Extract the [x, y] coordinate from the center of the cell holding the provided text.  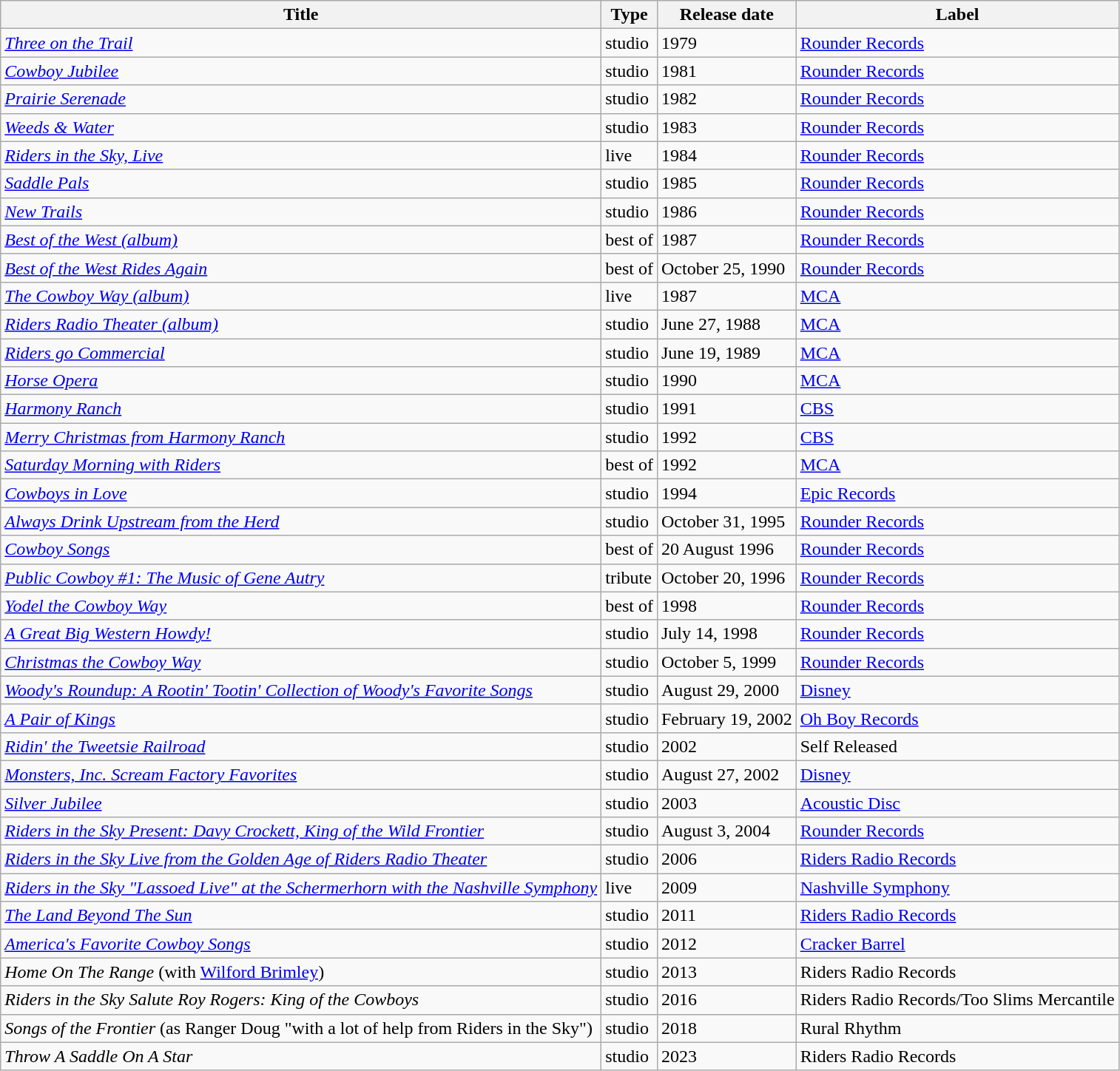
August 3, 2004 [726, 831]
Ridin' the Tweetsie Railroad [301, 746]
1986 [726, 212]
1982 [726, 99]
A Great Big Western Howdy! [301, 634]
October 5, 1999 [726, 662]
Saturday Morning with Riders [301, 465]
Weeds & Water [301, 127]
Best of the West (album) [301, 240]
Yodel the Cowboy Way [301, 606]
Always Drink Upstream from the Herd [301, 521]
Cracker Barrel [957, 944]
Cowboys in Love [301, 493]
2012 [726, 944]
Woody's Roundup: A Rootin' Tootin' Collection of Woody's Favorite Songs [301, 690]
2013 [726, 972]
October 31, 1995 [726, 521]
2023 [726, 1056]
The Land Beyond The Sun [301, 916]
2018 [726, 1028]
1998 [726, 606]
Three on the Trail [301, 43]
Nashville Symphony [957, 888]
Songs of the Frontier (as Ranger Doug "with a lot of help from Riders in the Sky") [301, 1028]
1991 [726, 409]
1981 [726, 71]
2016 [726, 1000]
June 27, 1988 [726, 324]
1984 [726, 155]
1994 [726, 493]
Home On The Range (with Wilford Brimley) [301, 972]
August 27, 2002 [726, 774]
Label [957, 15]
1990 [726, 381]
Riders in the Sky, Live [301, 155]
Title [301, 15]
October 20, 1996 [726, 578]
Riders in the Sky Present: Davy Crockett, King of the Wild Frontier [301, 831]
Public Cowboy #1: The Music of Gene Autry [301, 578]
Rural Rhythm [957, 1028]
Merry Christmas from Harmony Ranch [301, 437]
Horse Opera [301, 381]
20 August 1996 [726, 550]
Riders go Commercial [301, 353]
Silver Jubilee [301, 803]
tribute [630, 578]
Release date [726, 15]
August 29, 2000 [726, 690]
Type [630, 15]
2011 [726, 916]
Prairie Serenade [301, 99]
Monsters, Inc. Scream Factory Favorites [301, 774]
Riders in the Sky "Lassoed Live" at the Schermerhorn with the Nashville Symphony [301, 888]
A Pair of Kings [301, 718]
Acoustic Disc [957, 803]
1985 [726, 183]
Riders Radio Theater (album) [301, 324]
Epic Records [957, 493]
Throw A Saddle On A Star [301, 1056]
2006 [726, 859]
America's Favorite Cowboy Songs [301, 944]
Self Released [957, 746]
New Trails [301, 212]
February 19, 2002 [726, 718]
1979 [726, 43]
Christmas the Cowboy Way [301, 662]
Cowboy Jubilee [301, 71]
Riders in the Sky Salute Roy Rogers: King of the Cowboys [301, 1000]
2003 [726, 803]
Oh Boy Records [957, 718]
June 19, 1989 [726, 353]
Riders in the Sky Live from the Golden Age of Riders Radio Theater [301, 859]
1983 [726, 127]
Riders Radio Records/Too Slims Mercantile [957, 1000]
July 14, 1998 [726, 634]
Saddle Pals [301, 183]
2009 [726, 888]
Harmony Ranch [301, 409]
The Cowboy Way (album) [301, 296]
2002 [726, 746]
October 25, 1990 [726, 268]
Cowboy Songs [301, 550]
Best of the West Rides Again [301, 268]
